Determine the [X, Y] coordinate at the center of the cell enclosing the given text.  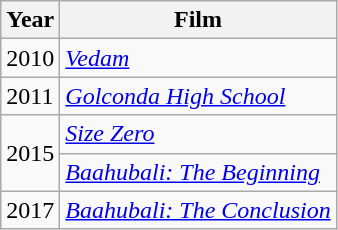
Film [198, 20]
2011 [30, 96]
Baahubali: The Beginning [198, 172]
Year [30, 20]
Size Zero [198, 134]
Baahubali: The Conclusion [198, 210]
Vedam [198, 58]
2017 [30, 210]
2010 [30, 58]
Golconda High School [198, 96]
2015 [30, 153]
